Return the (X, Y) coordinate for the center point of the cell that contains the specified text.  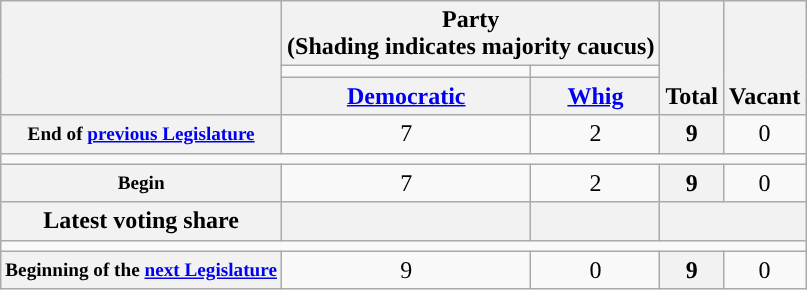
Democratic (406, 96)
Total (692, 58)
Party (Shading indicates majority caucus) (471, 34)
Begin (142, 183)
End of previous Legislature (142, 134)
Beginning of the next Legislature (142, 270)
Vacant (764, 58)
Latest voting share (142, 221)
Whig (596, 96)
